Return the [X, Y] coordinate for the center point of the cell that contains the specified text.  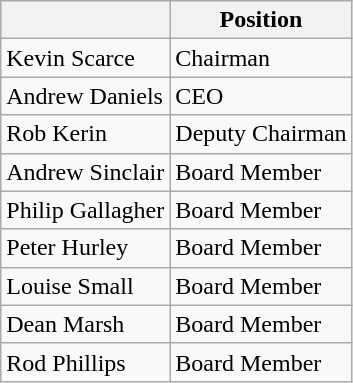
Peter Hurley [86, 248]
Rob Kerin [86, 134]
Chairman [261, 58]
Position [261, 20]
Deputy Chairman [261, 134]
Andrew Daniels [86, 96]
Philip Gallagher [86, 210]
Kevin Scarce [86, 58]
Andrew Sinclair [86, 172]
Dean Marsh [86, 324]
CEO [261, 96]
Rod Phillips [86, 362]
Louise Small [86, 286]
